Output the (x, y) coordinate of the center of the cell containing the given text.  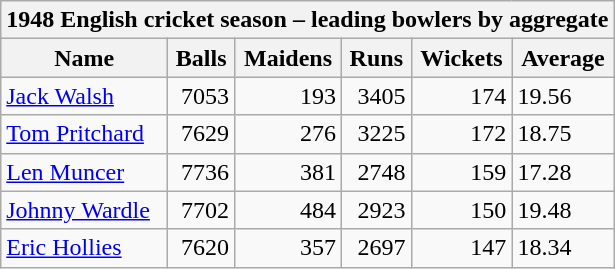
7053 (202, 96)
381 (288, 172)
7629 (202, 134)
17.28 (563, 172)
Wickets (462, 58)
1948 English cricket season – leading bowlers by aggregate (308, 20)
7620 (202, 248)
159 (462, 172)
18.75 (563, 134)
Name (84, 58)
193 (288, 96)
2748 (377, 172)
2697 (377, 248)
7736 (202, 172)
18.34 (563, 248)
276 (288, 134)
3225 (377, 134)
147 (462, 248)
Balls (202, 58)
484 (288, 210)
Len Muncer (84, 172)
Jack Walsh (84, 96)
2923 (377, 210)
Johnny Wardle (84, 210)
7702 (202, 210)
Average (563, 58)
Eric Hollies (84, 248)
19.48 (563, 210)
Maidens (288, 58)
357 (288, 248)
174 (462, 96)
150 (462, 210)
Runs (377, 58)
3405 (377, 96)
Tom Pritchard (84, 134)
19.56 (563, 96)
172 (462, 134)
